Scan for the cell matching the given text and deliver its (x, y) coordinate at center. 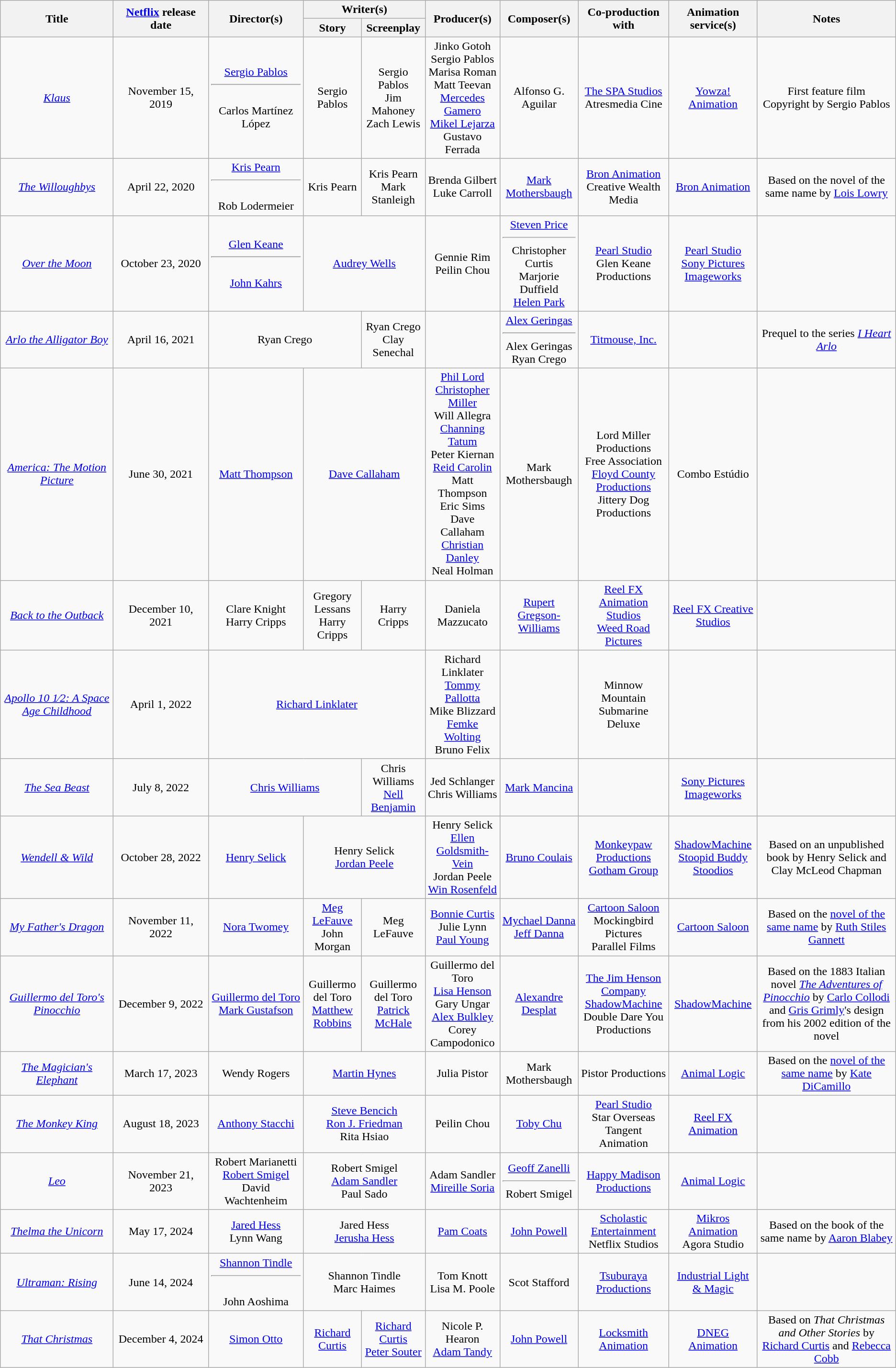
Based on the book of the same name by Aaron Blabey (826, 1232)
Guillermo del ToroPatrick McHale (393, 1003)
Anthony Stacchi (256, 1124)
Steve BencichRon J. FriedmanRita Hsiao (364, 1124)
Ryan Crego (285, 340)
Martin Hynes (364, 1074)
ShadowMachineStoopid Buddy Stoodios (713, 857)
July 8, 2022 (161, 787)
Lord Miller ProductionsFree AssociationFloyd County ProductionsJittery Dog Productions (623, 474)
Guillermo del ToroMatthew Robbins (332, 1003)
Arlo the Alligator Boy (57, 340)
Glen KeaneJohn Kahrs (256, 263)
Mychael DannaJeff Danna (539, 927)
Meg LeFauve (393, 927)
Alfonso G. Aguilar (539, 98)
Title (57, 19)
Wendy Rogers (256, 1074)
Bruno Coulais (539, 857)
Jed SchlangerChris Williams (462, 787)
Julia Pistor (462, 1074)
The Jim Henson CompanyShadowMachineDouble Dare You Productions (623, 1003)
Bron Animation (713, 187)
Bonnie CurtisJulie LynnPaul Young (462, 927)
Peilin Chou (462, 1124)
December 10, 2021 (161, 615)
June 30, 2021 (161, 474)
December 4, 2024 (161, 1339)
May 17, 2024 (161, 1232)
Alexandre Desplat (539, 1003)
Geoff Zanelli Robert Smigel (539, 1181)
America: The Motion Picture (57, 474)
October 23, 2020 (161, 263)
Dave Callaham (364, 474)
Reel FX Animation StudiosWeed Road Pictures (623, 615)
Animation service(s) (713, 19)
Combo Estúdio (713, 474)
Harry Cripps (393, 615)
Based on the novel of the same name by Lois Lowry (826, 187)
Monkeypaw ProductionsGotham Group (623, 857)
March 17, 2023 (161, 1074)
That Christmas (57, 1339)
ShadowMachine (713, 1003)
My Father's Dragon (57, 927)
August 18, 2023 (161, 1124)
Henry SelickJordan Peele (364, 857)
Kris PearnMark Stanleigh (393, 187)
Shannon TindleJohn Aoshima (256, 1282)
Reel FX Animation (713, 1124)
Guillermo del Toro's Pinocchio (57, 1003)
April 16, 2021 (161, 340)
Pearl StudioSony Pictures Imageworks (713, 263)
Richard Linklater (317, 705)
Sony Pictures Imageworks (713, 787)
Richard Curtis (332, 1339)
Jared HessLynn Wang (256, 1232)
Chris Williams (285, 787)
Gregory LessansHarry Cripps (332, 615)
The Magician's Elephant (57, 1074)
Thelma the Unicorn (57, 1232)
Guillermo del ToroMark Gustafson (256, 1003)
Wendell & Wild (57, 857)
The SPA StudiosAtresmedia Cine (623, 98)
Shannon TindleMarc Haimes (364, 1282)
Pearl StudioStar OverseasTangent Animation (623, 1124)
November 11, 2022 (161, 927)
Co-production with (623, 19)
Sergio PablosCarlos Martínez López (256, 98)
Gennie RimPeilin Chou (462, 263)
Ultraman: Rising (57, 1282)
Mikros AnimationAgora Studio (713, 1232)
Henry Selick (256, 857)
Henry SelickEllen Goldsmith-VeinJordan PeeleWin Rosenfeld (462, 857)
Pearl StudioGlen Keane Productions (623, 263)
Pam Coats (462, 1232)
Leo (57, 1181)
Kris Pearn (332, 187)
November 21, 2023 (161, 1181)
Titmouse, Inc. (623, 340)
Netflix release date (161, 19)
Reel FX Creative Studios (713, 615)
Based on That Christmas and Other Stories by Richard Curtis and Rebecca Cobb (826, 1339)
Kris PearnRob Lodermeier (256, 187)
Happy Madison Productions (623, 1181)
Composer(s) (539, 19)
Cartoon Saloon (713, 927)
Guillermo del ToroLisa HensonGary UngarAlex BulkleyCorey Campodonico (462, 1003)
Producer(s) (462, 19)
Cartoon SaloonMockingbird PicturesParallel Films (623, 927)
Rupert Gregson-Williams (539, 615)
October 28, 2022 (161, 857)
The Willoughbys (57, 187)
Ryan CregoClay Senechal (393, 340)
Clare KnightHarry Cripps (256, 615)
June 14, 2024 (161, 1282)
April 1, 2022 (161, 705)
Robert MarianettiRobert SmigelDavid Wachtenheim (256, 1181)
Brenda GilbertLuke Carroll (462, 187)
Based on the novel of the same name by Kate DiCamillo (826, 1074)
Based on the novel of the same name by Ruth Stiles Gannett (826, 927)
Meg LeFauveJohn Morgan (332, 927)
Richard LinklaterTommy PallottaMike BlizzardFemke WoltingBruno Felix (462, 705)
Robert SmigelAdam SandlerPaul Sado (364, 1181)
Over the Moon (57, 263)
Sergio PablosJim MahoneyZach Lewis (393, 98)
Tom KnottLisa M. Poole (462, 1282)
Based on an unpublished book by Henry Selick and Clay McLeod Chapman (826, 857)
Tsuburaya Productions (623, 1282)
Richard CurtisPeter Souter (393, 1339)
Daniela Mazzucato (462, 615)
Scholastic EntertainmentNetflix Studios (623, 1232)
Klaus (57, 98)
The Sea Beast (57, 787)
Nora Twomey (256, 927)
November 15, 2019 (161, 98)
Nicole P. HearonAdam Tandy (462, 1339)
Toby Chu (539, 1124)
Phil LordChristopher MillerWill AllegraChanning TatumPeter KiernanReid CarolinMatt ThompsonEric SimsDave CallahamChristian DanleyNeal Holman (462, 474)
December 9, 2022 (161, 1003)
Minnow MountainSubmarine Deluxe (623, 705)
Prequel to the series I Heart Arlo (826, 340)
Bron AnimationCreative Wealth Media (623, 187)
Scot Stafford (539, 1282)
Steven Price Christopher CurtisMarjorie DuffieldHelen Park (539, 263)
Notes (826, 19)
Back to the Outback (57, 615)
Simon Otto (256, 1339)
Alex Geringas Alex GeringasRyan Crego (539, 340)
Pistor Productions (623, 1074)
April 22, 2020 (161, 187)
Chris WilliamsNell Benjamin (393, 787)
Mark Mancina (539, 787)
Jinko GotohSergio PablosMarisa RomanMatt TeevanMercedes GameroMikel LejarzaGustavo Ferrada (462, 98)
Locksmith Animation (623, 1339)
Matt Thompson (256, 474)
Jared HessJerusha Hess (364, 1232)
Yowza! Animation (713, 98)
Screenplay (393, 28)
Industrial Light & Magic (713, 1282)
Audrey Wells (364, 263)
Director(s) (256, 19)
First feature filmCopyright by Sergio Pablos (826, 98)
DNEG Animation (713, 1339)
The Monkey King (57, 1124)
Story (332, 28)
Sergio Pablos (332, 98)
Adam SandlerMireille Soria (462, 1181)
Writer(s) (364, 10)
Apollo 10 1⁄2: A Space Age Childhood (57, 705)
Based on the 1883 Italian novel The Adventures of Pinocchio by Carlo Collodi and Gris Grimly's design from his 2002 edition of the novel (826, 1003)
